Scan for the cell matching the given text and deliver its (X, Y) coordinate at center. 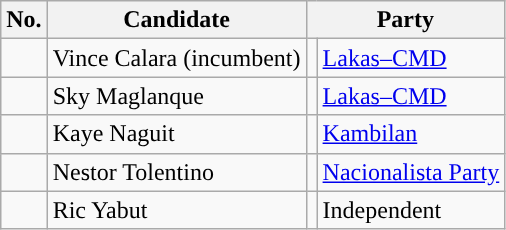
Nacionalista Party (411, 172)
Kaye Naguit (176, 134)
Independent (411, 210)
Party (406, 20)
Sky Maglanque (176, 96)
No. (24, 20)
Candidate (176, 20)
Ric Yabut (176, 210)
Kambilan (411, 134)
Nestor Tolentino (176, 172)
Vince Calara (incumbent) (176, 58)
